Find where the given text appears and provide that cell's center as [X, Y] coordinate. 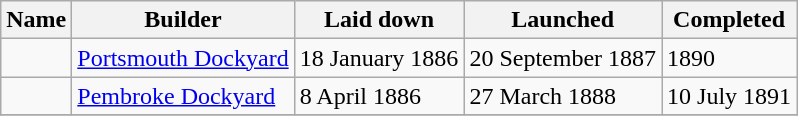
27 March 1888 [563, 96]
Pembroke Dockyard [183, 96]
1890 [730, 58]
Portsmouth Dockyard [183, 58]
Laid down [379, 20]
Launched [563, 20]
Completed [730, 20]
18 January 1886 [379, 58]
Builder [183, 20]
Name [36, 20]
10 July 1891 [730, 96]
20 September 1887 [563, 58]
8 April 1886 [379, 96]
